For the text-containing cell, return its midpoint in (x, y) coordinate format. 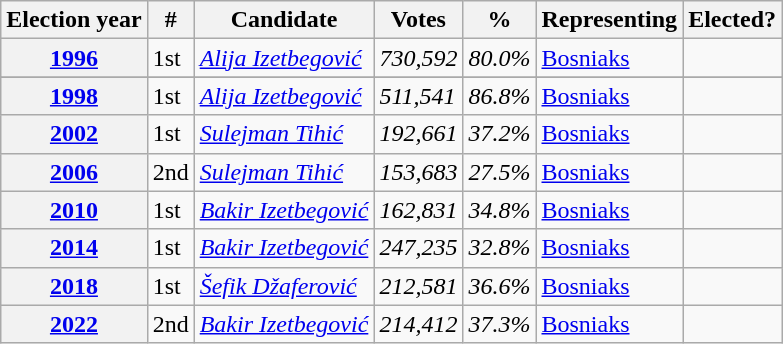
2022 (74, 324)
Elected? (732, 20)
511,541 (418, 96)
214,412 (418, 324)
36.6% (500, 286)
212,581 (418, 286)
% (500, 20)
1996 (74, 58)
2018 (74, 286)
86.8% (500, 96)
2006 (74, 172)
2014 (74, 248)
37.3% (500, 324)
# (170, 20)
192,661 (418, 134)
2010 (74, 210)
27.5% (500, 172)
Votes (418, 20)
37.2% (500, 134)
247,235 (418, 248)
Candidate (284, 20)
32.8% (500, 248)
162,831 (418, 210)
34.8% (500, 210)
Šefik Džaferović (284, 286)
2002 (74, 134)
730,592 (418, 58)
Representing (610, 20)
80.0% (500, 58)
153,683 (418, 172)
Election year (74, 20)
1998 (74, 96)
